Find where the given text appears and provide that cell's center as [x, y] coordinate. 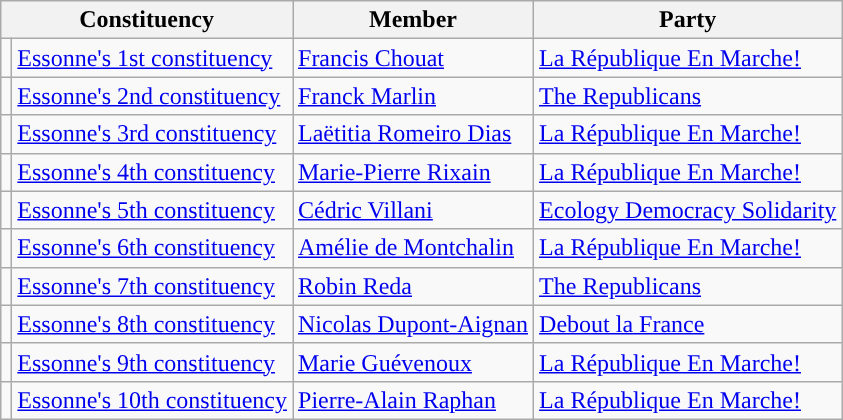
Essonne's 10th constituency [152, 400]
Essonne's 5th constituency [152, 210]
Cédric Villani [412, 210]
Amélie de Montchalin [412, 248]
Constituency [147, 20]
Marie Guévenoux [412, 362]
Franck Marlin [412, 96]
Essonne's 4th constituency [152, 172]
Essonne's 9th constituency [152, 362]
Essonne's 7th constituency [152, 286]
Pierre-Alain Raphan [412, 400]
Laëtitia Romeiro Dias [412, 134]
Nicolas Dupont-Aignan [412, 324]
Party [688, 20]
Essonne's 8th constituency [152, 324]
Marie-Pierre Rixain [412, 172]
Member [412, 20]
Essonne's 3rd constituency [152, 134]
Francis Chouat [412, 58]
Essonne's 6th constituency [152, 248]
Robin Reda [412, 286]
Essonne's 2nd constituency [152, 96]
Debout la France [688, 324]
Ecology Democracy Solidarity [688, 210]
Essonne's 1st constituency [152, 58]
